Determine the [X, Y] coordinate at the center of the cell enclosing the given text.  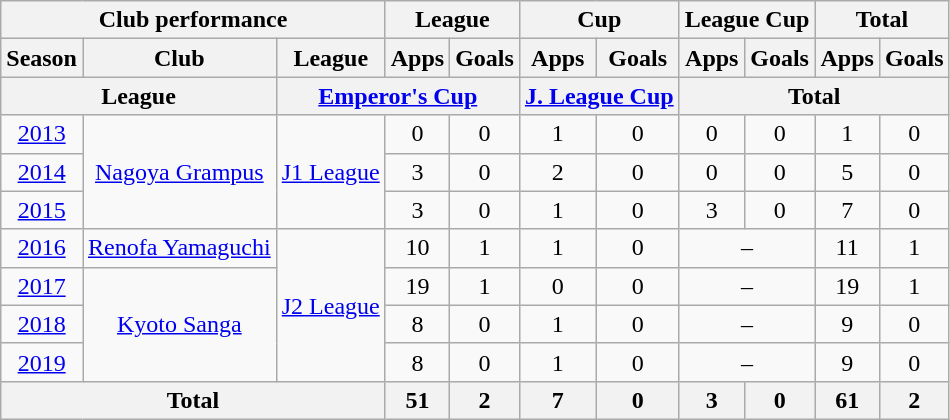
2017 [42, 286]
J. League Cup [599, 96]
J2 League [330, 305]
11 [847, 248]
5 [847, 172]
2015 [42, 210]
10 [417, 248]
Season [42, 58]
2013 [42, 134]
Cup [599, 20]
61 [847, 400]
Club performance [193, 20]
League Cup [747, 20]
51 [417, 400]
Emperor's Cup [398, 96]
2016 [42, 248]
Nagoya Grampus [179, 172]
2014 [42, 172]
Club [179, 58]
2018 [42, 324]
2019 [42, 362]
Renofa Yamaguchi [179, 248]
Kyoto Sanga [179, 324]
J1 League [330, 172]
